Extract the (x, y) coordinate from the center of the cell holding the provided text.  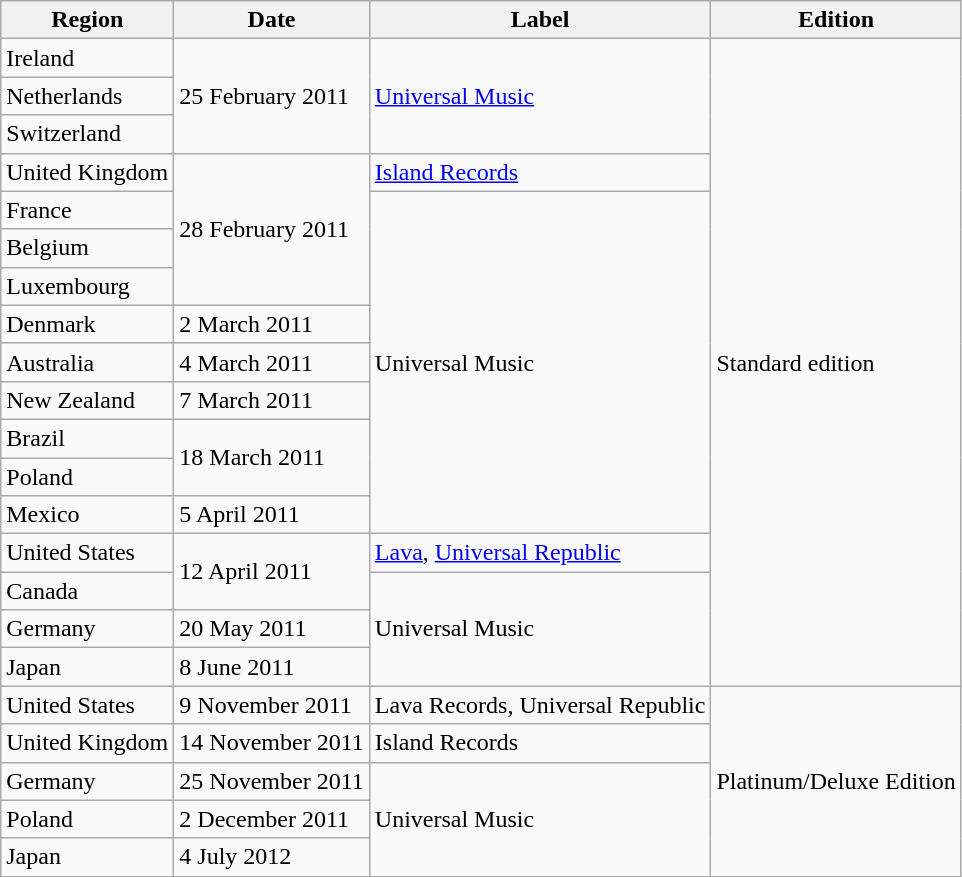
9 November 2011 (272, 705)
2 March 2011 (272, 324)
7 March 2011 (272, 400)
Standard edition (836, 362)
4 July 2012 (272, 857)
Platinum/Deluxe Edition (836, 781)
25 November 2011 (272, 781)
Belgium (88, 248)
Australia (88, 362)
Denmark (88, 324)
28 February 2011 (272, 229)
Lava, Universal Republic (540, 553)
25 February 2011 (272, 96)
12 April 2011 (272, 572)
Luxembourg (88, 286)
18 March 2011 (272, 457)
Lava Records, Universal Republic (540, 705)
4 March 2011 (272, 362)
2 December 2011 (272, 819)
Label (540, 20)
Ireland (88, 58)
Switzerland (88, 134)
Region (88, 20)
14 November 2011 (272, 743)
8 June 2011 (272, 667)
Netherlands (88, 96)
France (88, 210)
Canada (88, 591)
Brazil (88, 438)
Edition (836, 20)
Mexico (88, 515)
20 May 2011 (272, 629)
5 April 2011 (272, 515)
New Zealand (88, 400)
Date (272, 20)
